For the text-containing cell, return its midpoint in (x, y) coordinate format. 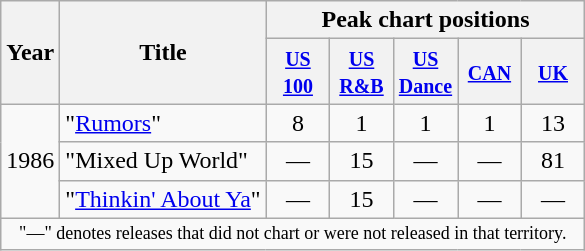
8 (298, 123)
"—" denotes releases that did not chart or were not released in that territory. (293, 234)
"Mixed Up World" (163, 161)
Title (163, 52)
13 (553, 123)
1986 (30, 161)
US Dance (425, 72)
81 (553, 161)
Peak chart positions (426, 20)
CAN (490, 72)
UK (553, 72)
US 100 (298, 72)
Year (30, 52)
"Thinkin' About Ya" (163, 199)
"Rumors" (163, 123)
US R&B (362, 72)
